Determine the (X, Y) coordinate at the center of the cell enclosing the given text.  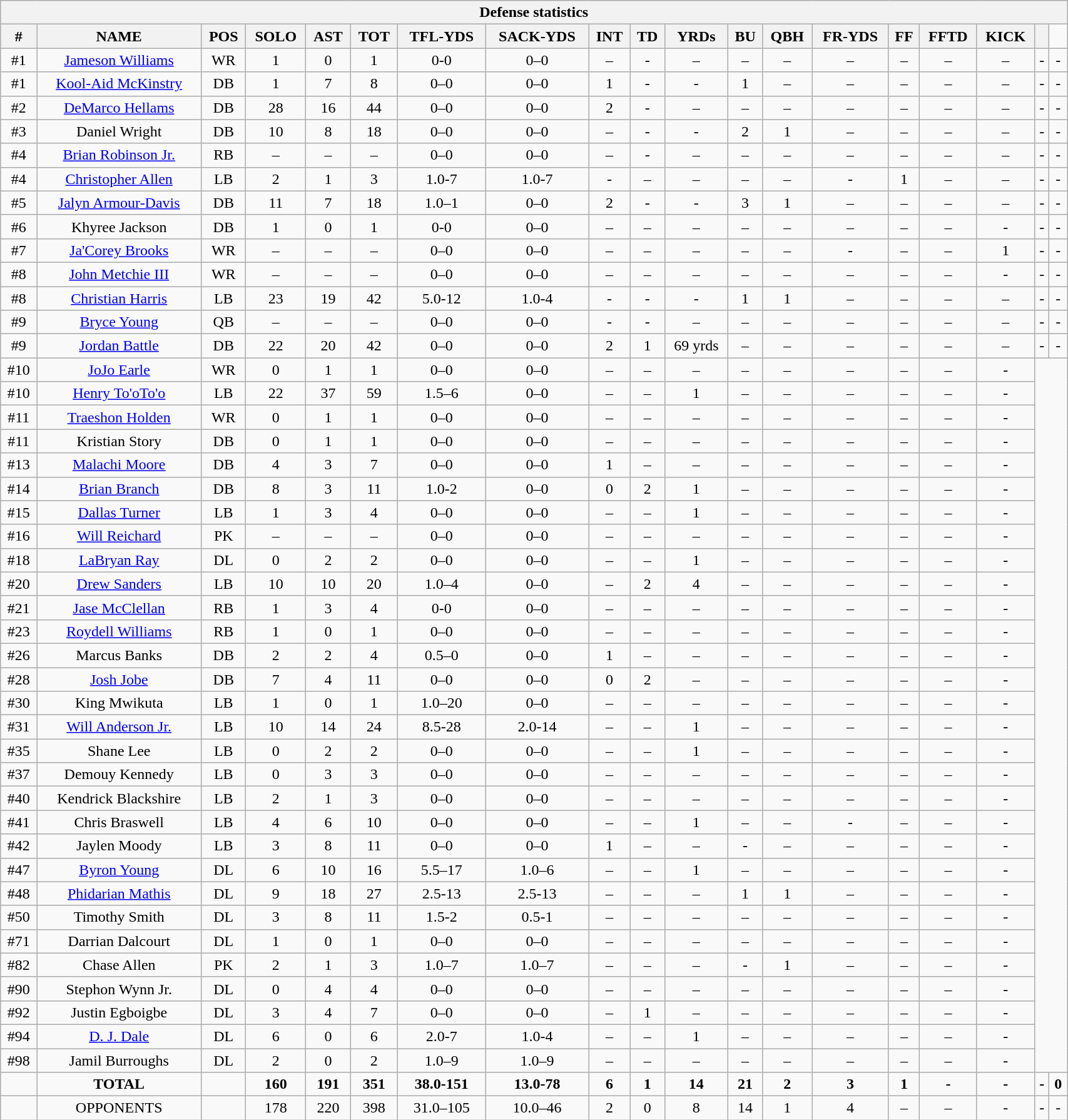
Dallas Turner (119, 512)
#31 (19, 727)
#7 (19, 250)
#15 (19, 512)
TD (647, 36)
King Mwikuta (119, 703)
#5 (19, 203)
Khyree Jackson (119, 227)
#92 (19, 1012)
191 (328, 1084)
Byron Young (119, 870)
24 (374, 727)
Marcus Banks (119, 655)
2.0-7 (442, 1036)
1.0-2 (442, 489)
Defense statistics (534, 13)
37 (328, 394)
BU (746, 36)
#13 (19, 465)
INT (609, 36)
21 (746, 1084)
NAME (119, 36)
Justin Egboigbe (119, 1012)
Chris Braswell (119, 822)
Henry To'oTo'o (119, 394)
# (19, 36)
Kool-Aid McKinstry (119, 84)
0.5–0 (442, 655)
SACK-YDS (537, 36)
Jaylen Moody (119, 846)
31.0–105 (442, 1108)
#82 (19, 965)
Ja'Corey Brooks (119, 250)
DeMarco Hellams (119, 108)
10.0–46 (537, 1108)
Jameson Williams (119, 60)
398 (374, 1108)
1.0–6 (537, 870)
27 (374, 893)
#18 (19, 560)
2.0-14 (537, 727)
#90 (19, 989)
FFTD (948, 36)
#28 (19, 679)
Christopher Allen (119, 179)
351 (374, 1084)
59 (374, 394)
Kristian Story (119, 441)
#30 (19, 703)
1.0–20 (442, 703)
TOTAL (119, 1084)
#6 (19, 227)
5.5–17 (442, 870)
Demouy Kennedy (119, 775)
Traeshon Holden (119, 417)
Brian Branch (119, 489)
38.0-151 (442, 1084)
Shane Lee (119, 751)
1.0–4 (442, 584)
Chase Allen (119, 965)
#20 (19, 584)
19 (328, 298)
9 (276, 893)
13.0-78 (537, 1084)
JoJo Earle (119, 370)
69 yrds (696, 346)
Kendrick Blackshire (119, 798)
178 (276, 1108)
Will Reichard (119, 536)
Roydell Williams (119, 631)
Darrian Dalcourt (119, 941)
23 (276, 298)
KICK (1006, 36)
#37 (19, 775)
OPPONENTS (119, 1108)
AST (328, 36)
#94 (19, 1036)
5.0-12 (442, 298)
#35 (19, 751)
Jamil Burroughs (119, 1061)
0.5-1 (537, 917)
#98 (19, 1061)
YRDs (696, 36)
#16 (19, 536)
#47 (19, 870)
Timothy Smith (119, 917)
Jalyn Armour-Davis (119, 203)
SOLO (276, 36)
Malachi Moore (119, 465)
FR-YDS (850, 36)
Will Anderson Jr. (119, 727)
#21 (19, 608)
John Metchie III (119, 274)
Stephon Wynn Jr. (119, 989)
28 (276, 108)
#40 (19, 798)
#41 (19, 822)
D. J. Dale (119, 1036)
#26 (19, 655)
Christian Harris (119, 298)
#48 (19, 893)
Drew Sanders (119, 584)
#3 (19, 131)
TOT (374, 36)
44 (374, 108)
LaBryan Ray (119, 560)
Jase McClellan (119, 608)
QB (224, 322)
#23 (19, 631)
Jordan Battle (119, 346)
1.5–6 (442, 394)
#14 (19, 489)
Phidarian Mathis (119, 893)
#50 (19, 917)
POS (224, 36)
QBH (787, 36)
#42 (19, 846)
160 (276, 1084)
#2 (19, 108)
Daniel Wright (119, 131)
FF (904, 36)
1.0–1 (442, 203)
8.5-28 (442, 727)
Bryce Young (119, 322)
1.5-2 (442, 917)
#71 (19, 941)
220 (328, 1108)
TFL-YDS (442, 36)
Josh Jobe (119, 679)
Brian Robinson Jr. (119, 155)
